Output the [X, Y] coordinate of the center of the cell containing the given text.  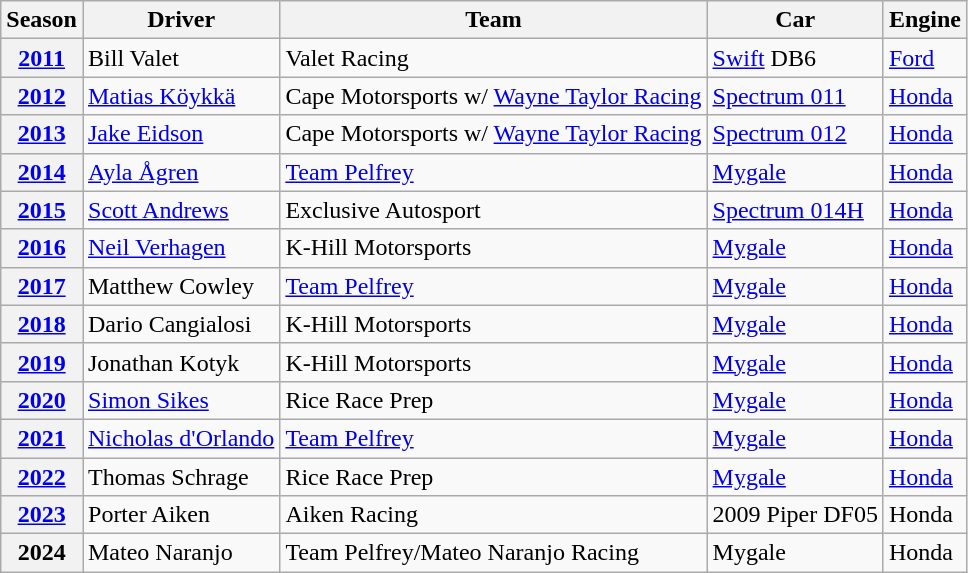
2019 [42, 362]
Driver [180, 20]
Dario Cangialosi [180, 324]
2012 [42, 96]
2011 [42, 58]
2022 [42, 477]
Aiken Racing [494, 515]
Jonathan Kotyk [180, 362]
Valet Racing [494, 58]
Engine [924, 20]
Neil Verhagen [180, 248]
Ayla Ågren [180, 172]
Nicholas d'Orlando [180, 438]
Car [795, 20]
Matthew Cowley [180, 286]
Simon Sikes [180, 400]
Jake Eidson [180, 134]
2014 [42, 172]
Matias Köykkä [180, 96]
Bill Valet [180, 58]
Ford [924, 58]
2018 [42, 324]
Spectrum 014H [795, 210]
Spectrum 011 [795, 96]
2009 Piper DF05 [795, 515]
2023 [42, 515]
2024 [42, 553]
Exclusive Autosport [494, 210]
Spectrum 012 [795, 134]
Team [494, 20]
2015 [42, 210]
2013 [42, 134]
Thomas Schrage [180, 477]
Scott Andrews [180, 210]
Swift DB6 [795, 58]
2020 [42, 400]
Porter Aiken [180, 515]
2017 [42, 286]
Team Pelfrey/Mateo Naranjo Racing [494, 553]
Season [42, 20]
Mateo Naranjo [180, 553]
2021 [42, 438]
2016 [42, 248]
